Identify which cell holds the provided text, then report its [x, y] central coordinate. 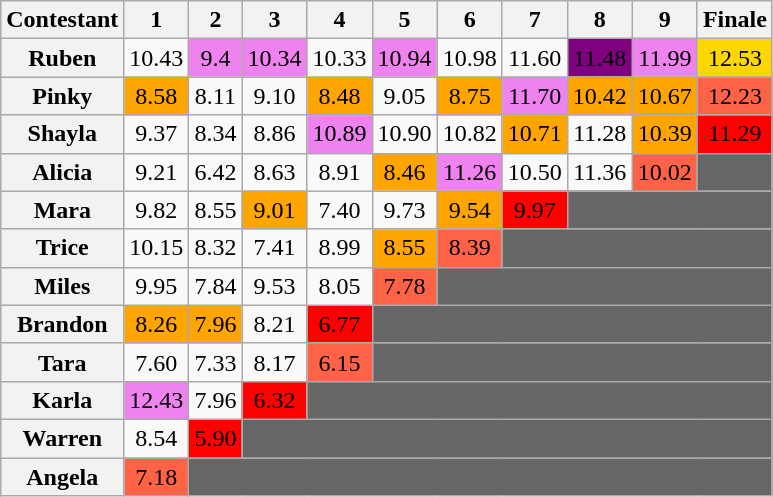
8.58 [156, 96]
12.43 [156, 400]
3 [274, 20]
11.29 [734, 134]
Miles [62, 286]
8.86 [274, 134]
7.78 [404, 286]
10.34 [274, 58]
8.63 [274, 172]
10.02 [664, 172]
Angela [62, 477]
8.48 [340, 96]
9.73 [404, 210]
8.39 [470, 248]
12.23 [734, 96]
10.15 [156, 248]
9.10 [274, 96]
Tara [62, 362]
11.60 [534, 58]
7.60 [156, 362]
10.94 [404, 58]
8.05 [340, 286]
8.17 [274, 362]
7.18 [156, 477]
Warren [62, 438]
5.90 [216, 438]
8 [600, 20]
8.99 [340, 248]
8.54 [156, 438]
9.4 [216, 58]
8.21 [274, 324]
10.82 [470, 134]
10.98 [470, 58]
Pinky [62, 96]
8.11 [216, 96]
8.34 [216, 134]
8.75 [470, 96]
11.48 [600, 58]
9.82 [156, 210]
8.46 [404, 172]
2 [216, 20]
Mara [62, 210]
7.33 [216, 362]
4 [340, 20]
11.28 [600, 134]
Trice [62, 248]
9.53 [274, 286]
6.77 [340, 324]
9.97 [534, 210]
10.33 [340, 58]
11.99 [664, 58]
8.32 [216, 248]
1 [156, 20]
11.70 [534, 96]
10.71 [534, 134]
9.21 [156, 172]
Finale [734, 20]
7.40 [340, 210]
6.15 [340, 362]
10.50 [534, 172]
9.05 [404, 96]
12.53 [734, 58]
6 [470, 20]
8.26 [156, 324]
10.43 [156, 58]
10.89 [340, 134]
8.91 [340, 172]
11.26 [470, 172]
Alicia [62, 172]
7.41 [274, 248]
Shayla [62, 134]
9 [664, 20]
7 [534, 20]
5 [404, 20]
10.42 [600, 96]
Contestant [62, 20]
9.54 [470, 210]
6.42 [216, 172]
Brandon [62, 324]
10.67 [664, 96]
7.84 [216, 286]
Ruben [62, 58]
10.39 [664, 134]
9.01 [274, 210]
6.32 [274, 400]
10.90 [404, 134]
9.37 [156, 134]
9.95 [156, 286]
11.36 [600, 172]
Karla [62, 400]
